Locate the cell with the specified text and output its (x, y) center coordinate. 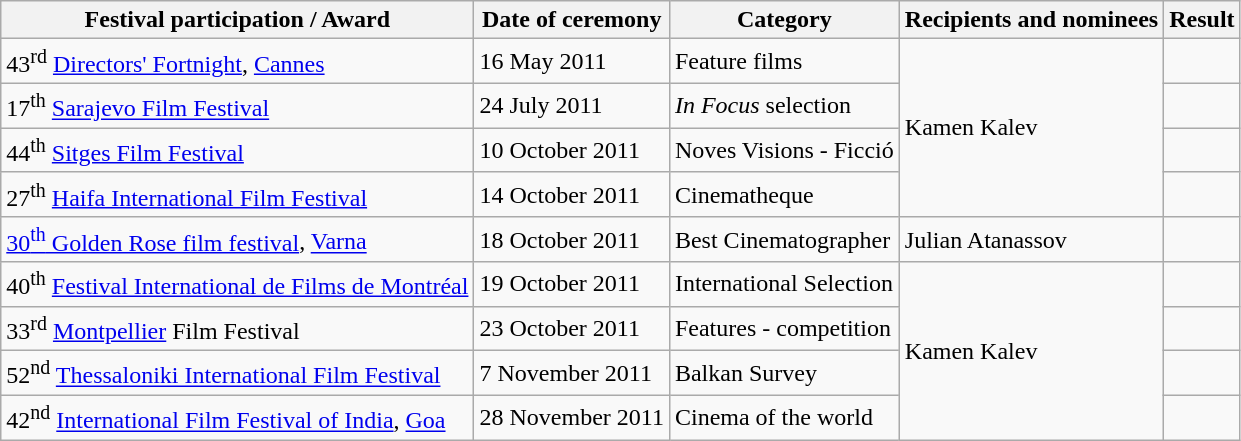
23 October 2011 (572, 328)
Category (784, 20)
40th Festival International de Films de Montréal (238, 284)
33rd Montpellier Film Festival (238, 328)
10 October 2011 (572, 150)
42nd International Film Festival of India, Goa (238, 418)
Date of ceremony (572, 20)
27th Haifa International Film Festival (238, 194)
Cinema of the world (784, 418)
52nd Thessaloniki International Film Festival (238, 374)
Result (1202, 20)
17th Sarajevo Film Festival (238, 106)
In Focus selection (784, 106)
Balkan Survey (784, 374)
44th Sitges Film Festival (238, 150)
43rd Directors' Fortnight, Cannes (238, 62)
Festival participation / Award (238, 20)
28 November 2011 (572, 418)
7 November 2011 (572, 374)
Julian Atanassov (1031, 240)
14 October 2011 (572, 194)
Best Cinematographer (784, 240)
Recipients and nominees (1031, 20)
Features - competition (784, 328)
24 July 2011 (572, 106)
30th Golden Rose film festival, Varna (238, 240)
Cinematheque (784, 194)
19 October 2011 (572, 284)
International Selection (784, 284)
18 October 2011 (572, 240)
16 May 2011 (572, 62)
Feature films (784, 62)
Noves Visions - Ficció (784, 150)
